Return [x, y] of the center of cell containing provided text 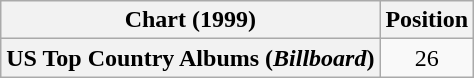
Position [427, 20]
26 [427, 58]
US Top Country Albums (Billboard) [190, 58]
Chart (1999) [190, 20]
